Find where the given text appears and provide that cell's center as (X, Y) coordinate. 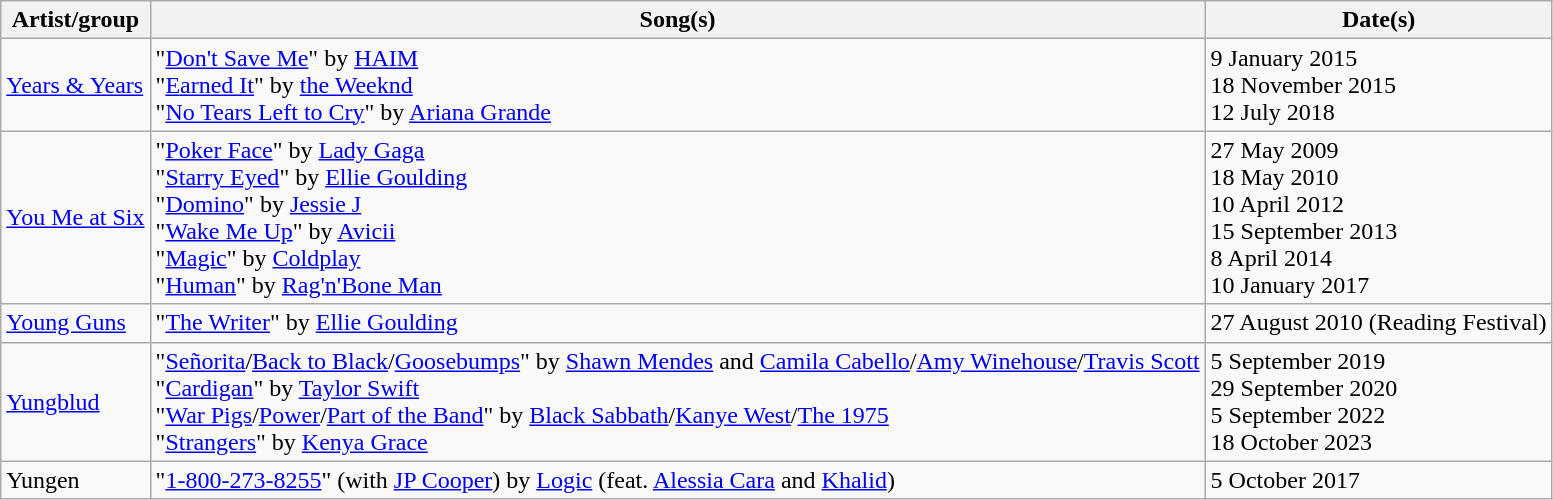
Young Guns (76, 323)
"The Writer" by Ellie Goulding (678, 323)
27 August 2010 (Reading Festival) (1378, 323)
Years & Years (76, 85)
5 October 2017 (1378, 480)
"Don't Save Me" by HAIM"Earned It" by the Weeknd"No Tears Left to Cry" by Ariana Grande (678, 85)
5 September 201929 September 20205 September 202218 October 2023 (1378, 402)
9 January 201518 November 201512 July 2018 (1378, 85)
Date(s) (1378, 20)
Artist/group (76, 20)
"Poker Face" by Lady Gaga"Starry Eyed" by Ellie Goulding"Domino" by Jessie J"Wake Me Up" by Avicii"Magic" by Coldplay"Human" by Rag'n'Bone Man (678, 218)
Song(s) (678, 20)
Yungen (76, 480)
27 May 2009 18 May 201010 April 201215 September 20138 April 201410 January 2017 (1378, 218)
Yungblud (76, 402)
You Me at Six (76, 218)
"1-800-273-8255" (with JP Cooper) by Logic (feat. Alessia Cara and Khalid) (678, 480)
